Pinpoint the cell where the given text exists, returning its [X, Y] midpoint coordinate. 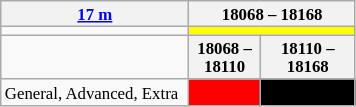
General, Advanced, Extra [95, 93]
18068 – 18110 [224, 57]
18068 – 18168 [272, 14]
17 m [95, 14]
18110 – 18168 [308, 57]
